For the text-containing cell, return its midpoint in [x, y] coordinate format. 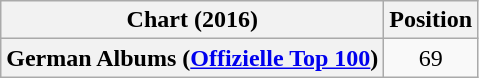
Chart (2016) [192, 20]
German Albums (Offizielle Top 100) [192, 58]
Position [431, 20]
69 [431, 58]
